Output the (X, Y) coordinate of the center of the cell containing the given text.  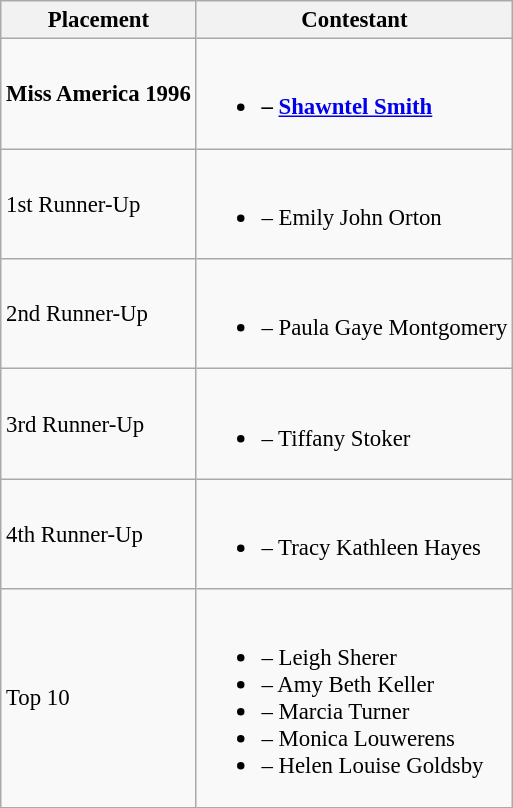
– Emily John Orton (354, 204)
2nd Runner-Up (98, 314)
– Shawntel Smith (354, 94)
4th Runner-Up (98, 534)
– Leigh Sherer – Amy Beth Keller – Marcia Turner – Monica Louwerens – Helen Louise Goldsby (354, 698)
Placement (98, 20)
3rd Runner-Up (98, 424)
Miss America 1996 (98, 94)
1st Runner-Up (98, 204)
– Tiffany Stoker (354, 424)
Contestant (354, 20)
– Tracy Kathleen Hayes (354, 534)
Top 10 (98, 698)
– Paula Gaye Montgomery (354, 314)
